Detect which cell encompasses the target text, then output its (X, Y) center coordinate. 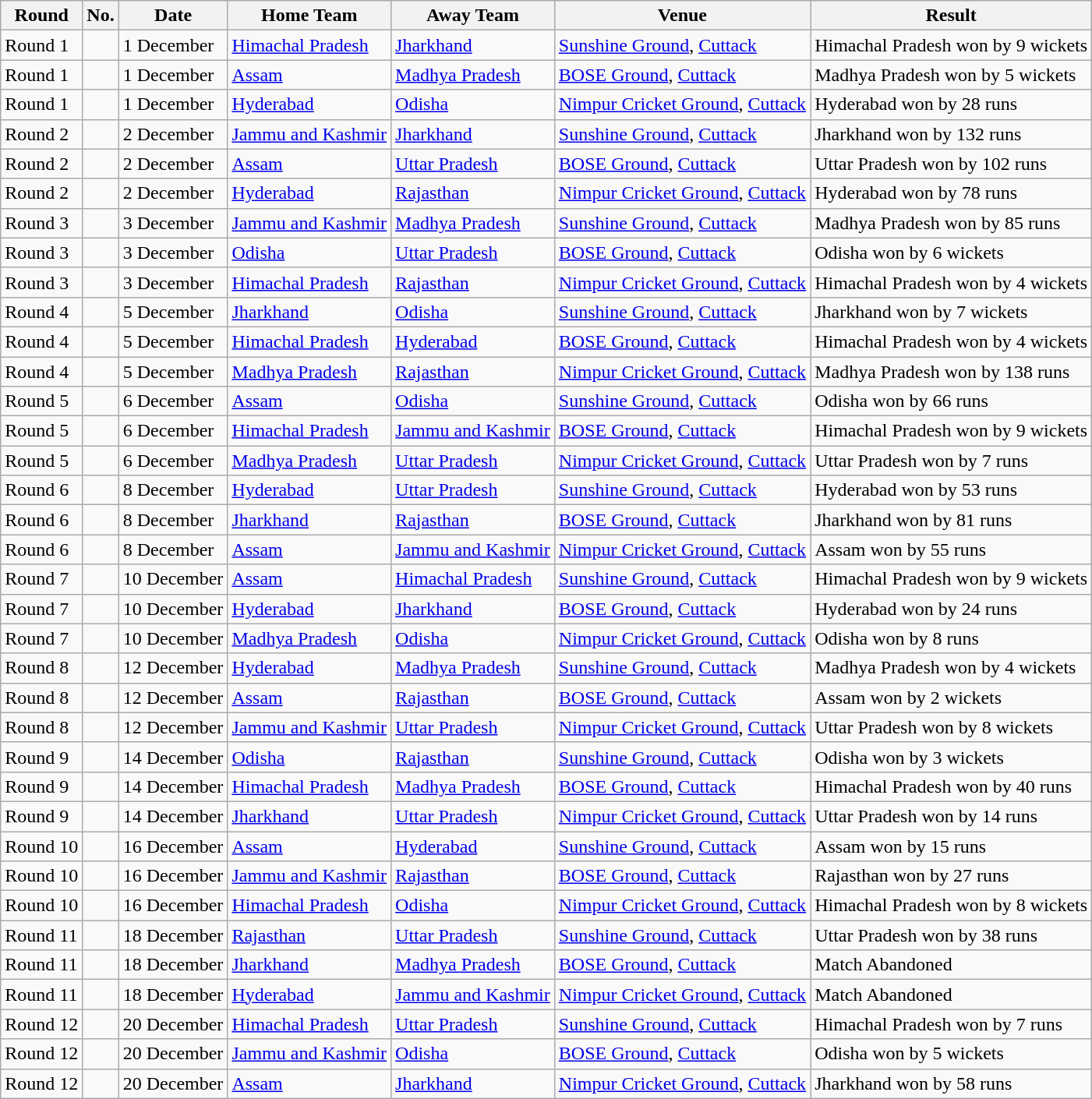
Himachal Pradesh won by 40 runs (951, 786)
Hyderabad won by 24 runs (951, 609)
Madhya Pradesh won by 4 wickets (951, 668)
Odisha won by 5 wickets (951, 1054)
No. (101, 16)
Odisha won by 8 runs (951, 638)
Uttar Pradesh won by 38 runs (951, 935)
Assam won by 55 runs (951, 549)
Assam won by 2 wickets (951, 698)
Jharkhand won by 58 runs (951, 1083)
Madhya Pradesh won by 138 runs (951, 372)
Hyderabad won by 53 runs (951, 490)
Hyderabad won by 28 runs (951, 104)
Date (173, 16)
Himachal Pradesh won by 8 wickets (951, 906)
Assam won by 15 runs (951, 846)
Uttar Pradesh won by 102 runs (951, 164)
Round (42, 16)
Hyderabad won by 78 runs (951, 193)
Uttar Pradesh won by 8 wickets (951, 727)
Result (951, 16)
Uttar Pradesh won by 7 runs (951, 461)
Odisha won by 66 runs (951, 401)
Jharkhand won by 7 wickets (951, 312)
Rajasthan won by 27 runs (951, 876)
Odisha won by 3 wickets (951, 757)
Madhya Pradesh won by 85 runs (951, 223)
Odisha won by 6 wickets (951, 253)
Uttar Pradesh won by 14 runs (951, 816)
Himachal Pradesh won by 7 runs (951, 1024)
Jharkhand won by 132 runs (951, 134)
Home Team (309, 16)
Madhya Pradesh won by 5 wickets (951, 75)
Jharkhand won by 81 runs (951, 520)
Away Team (473, 16)
Venue (682, 16)
